Scan for the cell matching the given text and deliver its [X, Y] coordinate at center. 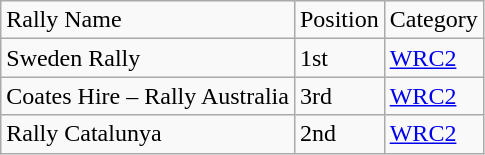
Coates Hire – Rally Australia [148, 96]
Category [434, 20]
Rally Catalunya [148, 134]
Position [339, 20]
3rd [339, 96]
2nd [339, 134]
1st [339, 58]
Sweden Rally [148, 58]
Rally Name [148, 20]
